Identify which cell holds the provided text, then report its (X, Y) central coordinate. 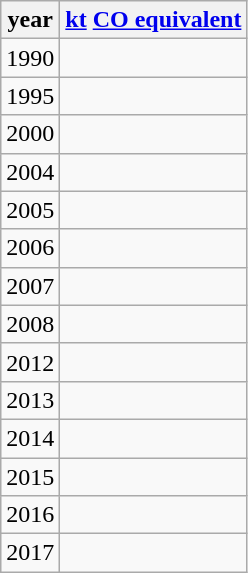
2015 (30, 477)
2008 (30, 324)
2005 (30, 210)
2016 (30, 515)
1990 (30, 58)
2000 (30, 134)
2006 (30, 248)
1995 (30, 96)
2007 (30, 286)
2014 (30, 438)
year (30, 20)
2017 (30, 553)
kt CO equivalent (154, 20)
2004 (30, 172)
2012 (30, 362)
2013 (30, 400)
